Output the [x, y] coordinate of the center of the cell containing the given text.  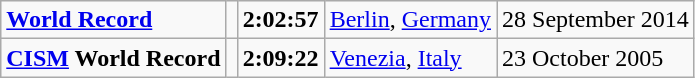
2:02:57 [280, 20]
28 September 2014 [595, 20]
23 October 2005 [595, 58]
2:09:22 [280, 58]
World Record [114, 20]
Venezia, Italy [410, 58]
Berlin, Germany [410, 20]
CISM World Record [114, 58]
